Capture the cell that displays the provided text and extract its (X, Y) central coordinate. 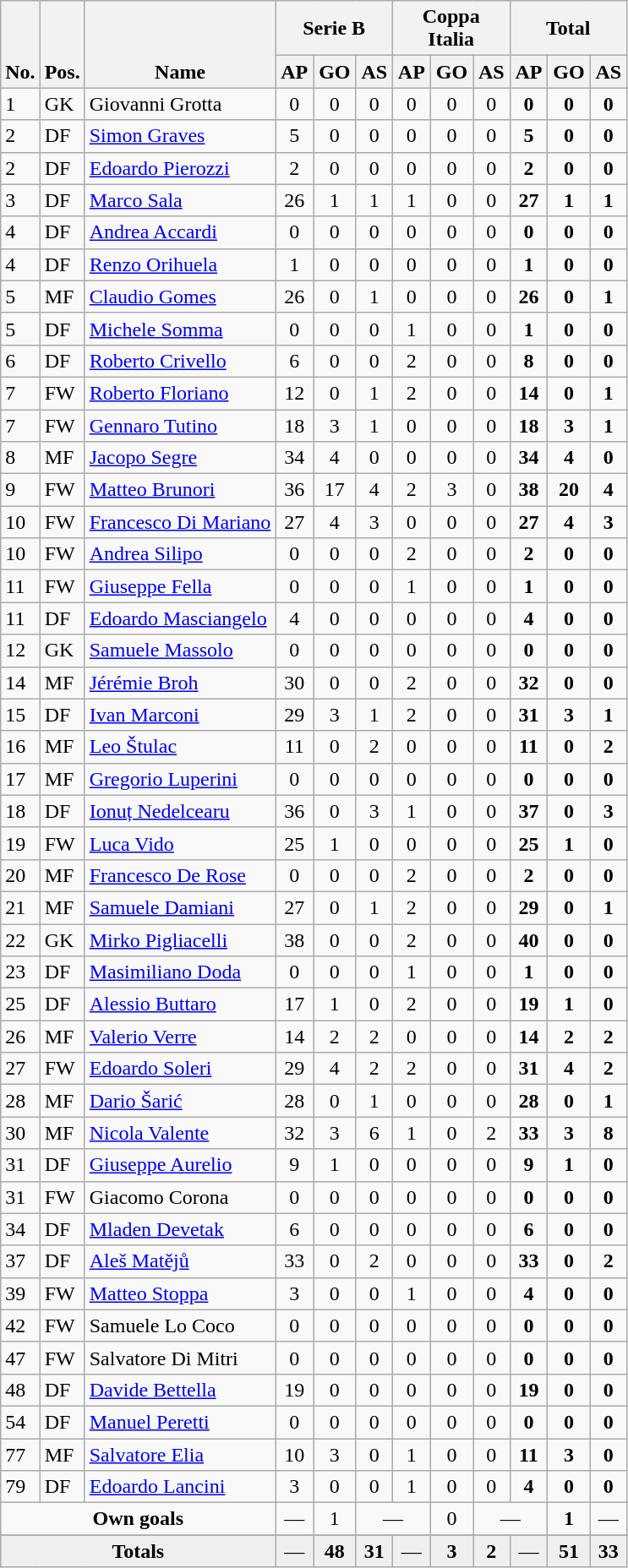
Leo Štulac (180, 747)
Masimiliano Doda (180, 972)
Samuele Lo Coco (180, 1326)
51 (569, 1551)
Edoardo Masciangelo (180, 618)
Francesco Di Mariano (180, 522)
Roberto Floriano (180, 393)
Matteo Stoppa (180, 1293)
54 (20, 1422)
Mladen Devetak (180, 1229)
Renzo Orihuela (180, 264)
Pos. (63, 44)
Alessio Buttaro (180, 1004)
Michele Somma (180, 329)
Davide Bettella (180, 1390)
No. (20, 44)
Gregorio Luperini (180, 779)
Dario Šarić (180, 1101)
23 (20, 972)
Valerio Verre (180, 1037)
Samuele Damiani (180, 907)
Giuseppe Aurelio (180, 1165)
Gennaro Tutino (180, 425)
Name (180, 44)
Francesco De Rose (180, 875)
22 (20, 940)
47 (20, 1358)
Serie B (335, 29)
Simon Graves (180, 136)
21 (20, 907)
Salvatore Di Mitri (180, 1358)
Andrea Silipo (180, 554)
16 (20, 747)
Mirko Pigliacelli (180, 940)
Aleš Matějů (180, 1261)
42 (20, 1326)
Matteo Brunori (180, 490)
Ivan Marconi (180, 715)
Totals (139, 1551)
Andrea Accardi (180, 232)
Jacopo Segre (180, 458)
Luca Vido (180, 843)
Ionuț Nedelcearu (180, 811)
15 (20, 715)
39 (20, 1293)
Edoardo Soleri (180, 1069)
Coppa Italia (451, 29)
40 (529, 940)
Jérémie Broh (180, 683)
Own goals (139, 1519)
Roberto Crivello (180, 361)
Marco Sala (180, 200)
Edoardo Lancini (180, 1487)
Total (568, 29)
Giovanni Grotta (180, 104)
77 (20, 1454)
Manuel Peretti (180, 1422)
Claudio Gomes (180, 297)
Nicola Valente (180, 1133)
Giuseppe Fella (180, 586)
79 (20, 1487)
Giacomo Corona (180, 1197)
Salvatore Elia (180, 1454)
Samuele Massolo (180, 651)
Edoardo Pierozzi (180, 168)
